Find where the given text appears and provide that cell's center as [x, y] coordinate. 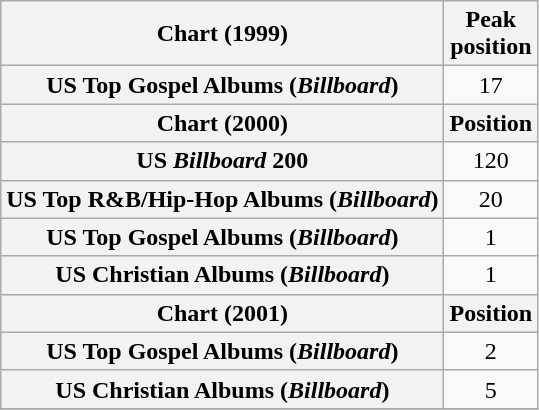
Chart (1999) [222, 34]
5 [491, 389]
20 [491, 199]
US Top R&B/Hip-Hop Albums (Billboard) [222, 199]
17 [491, 85]
2 [491, 351]
US Billboard 200 [222, 161]
Peakposition [491, 34]
Chart (2000) [222, 123]
120 [491, 161]
Chart (2001) [222, 313]
